Return (x, y) of the center of cell containing provided text 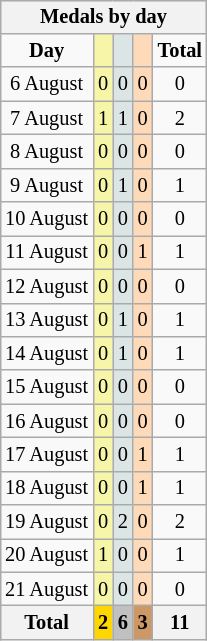
6 (123, 623)
8 August (46, 152)
10 August (46, 219)
7 August (46, 118)
14 August (46, 354)
3 (143, 623)
21 August (46, 589)
11 August (46, 253)
20 August (46, 556)
15 August (46, 387)
11 (180, 623)
16 August (46, 421)
18 August (46, 488)
12 August (46, 286)
17 August (46, 455)
Medals by day (104, 17)
6 August (46, 84)
19 August (46, 522)
13 August (46, 320)
9 August (46, 185)
Day (46, 51)
